Detect which cell encompasses the target text, then output its (X, Y) center coordinate. 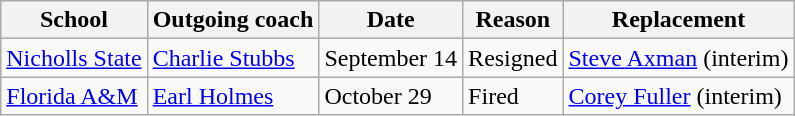
Florida A&M (74, 96)
Outgoing coach (233, 20)
Reason (513, 20)
Charlie Stubbs (233, 58)
Nicholls State (74, 58)
Corey Fuller (interim) (678, 96)
Date (391, 20)
School (74, 20)
September 14 (391, 58)
Earl Holmes (233, 96)
Fired (513, 96)
Resigned (513, 58)
Steve Axman (interim) (678, 58)
Replacement (678, 20)
October 29 (391, 96)
